Scan for the cell matching the given text and deliver its (X, Y) coordinate at center. 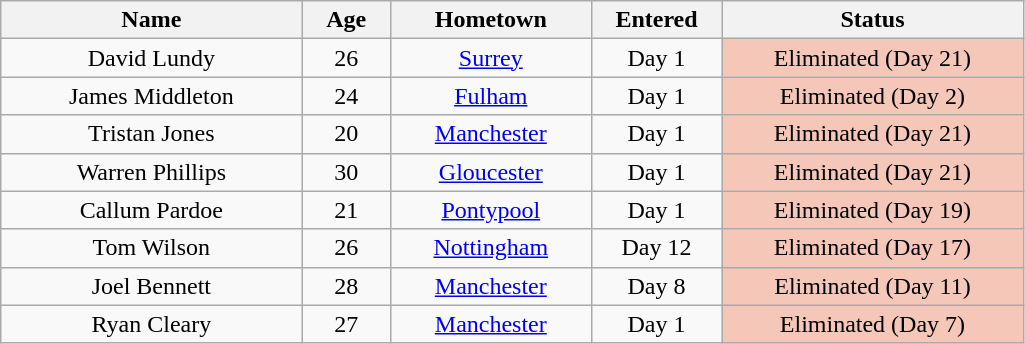
Fulham (490, 96)
Joel Bennett (152, 286)
Gloucester (490, 172)
28 (346, 286)
Hometown (490, 20)
Eliminated (Day 2) (872, 96)
Name (152, 20)
24 (346, 96)
Eliminated (Day 19) (872, 210)
Day 12 (656, 248)
Status (872, 20)
20 (346, 134)
Entered (656, 20)
David Lundy (152, 58)
Ryan Cleary (152, 324)
Age (346, 20)
Eliminated (Day 7) (872, 324)
Tom Wilson (152, 248)
Eliminated (Day 11) (872, 286)
30 (346, 172)
Callum Pardoe (152, 210)
Day 8 (656, 286)
21 (346, 210)
Eliminated (Day 17) (872, 248)
27 (346, 324)
Pontypool (490, 210)
James Middleton (152, 96)
Tristan Jones (152, 134)
Warren Phillips (152, 172)
Nottingham (490, 248)
Surrey (490, 58)
